Output the [X, Y] coordinate of the center of the cell containing the given text.  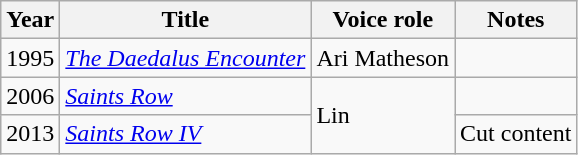
Saints Row IV [186, 134]
The Daedalus Encounter [186, 58]
Title [186, 20]
Cut content [516, 134]
Notes [516, 20]
2006 [30, 96]
Saints Row [186, 96]
Lin [383, 115]
Voice role [383, 20]
1995 [30, 58]
Year [30, 20]
2013 [30, 134]
Ari Matheson [383, 58]
